Return [x, y] of the center of cell containing provided text 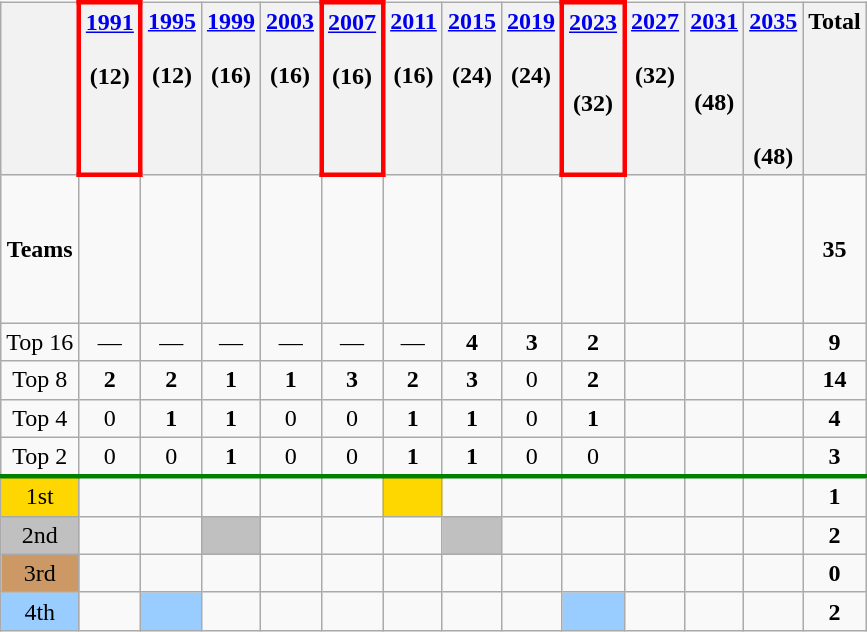
3rd [40, 573]
Top 4 [40, 418]
4th [40, 611]
Total [835, 88]
Top 2 [40, 457]
2031 (48) [714, 88]
Top 8 [40, 380]
Top 16 [40, 342]
14 [835, 380]
1st [40, 497]
2015 (24) [472, 88]
2023 (32) [593, 88]
2007 (16) [352, 88]
1995 (12) [172, 88]
2011 (16) [412, 88]
2nd [40, 535]
2035 (48) [774, 88]
1991 (12) [110, 88]
2019 (24) [532, 88]
2027 (32) [654, 88]
1999 (16) [230, 88]
9 [835, 342]
2003 (16) [290, 88]
Teams [40, 249]
35 [835, 249]
